From the cell containing the given text, extract its center point as [x, y] coordinate. 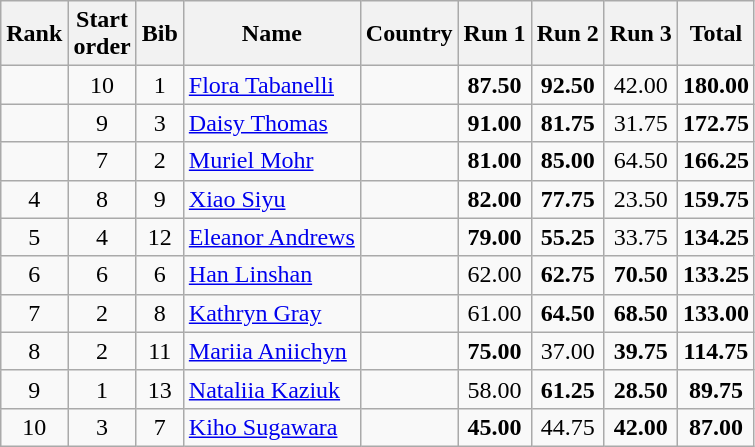
114.75 [716, 351]
Muriel Mohr [272, 161]
28.50 [640, 389]
23.50 [640, 199]
77.75 [568, 199]
172.75 [716, 123]
62.75 [568, 275]
91.00 [494, 123]
Nataliia Kaziuk [272, 389]
68.50 [640, 313]
5 [34, 237]
180.00 [716, 85]
11 [160, 351]
39.75 [640, 351]
61.25 [568, 389]
37.00 [568, 351]
Rank [34, 34]
Run 1 [494, 34]
45.00 [494, 427]
58.00 [494, 389]
Startorder [102, 34]
Country [409, 34]
82.00 [494, 199]
Kiho Sugawara [272, 427]
79.00 [494, 237]
81.75 [568, 123]
166.25 [716, 161]
133.25 [716, 275]
Total [716, 34]
Run 3 [640, 34]
134.25 [716, 237]
Bib [160, 34]
Han Linshan [272, 275]
75.00 [494, 351]
70.50 [640, 275]
55.25 [568, 237]
Mariia Aniichyn [272, 351]
81.00 [494, 161]
Eleanor Andrews [272, 237]
61.00 [494, 313]
62.00 [494, 275]
89.75 [716, 389]
Name [272, 34]
31.75 [640, 123]
133.00 [716, 313]
85.00 [568, 161]
12 [160, 237]
87.00 [716, 427]
159.75 [716, 199]
44.75 [568, 427]
13 [160, 389]
Flora Tabanelli [272, 85]
Xiao Siyu [272, 199]
33.75 [640, 237]
Daisy Thomas [272, 123]
Kathryn Gray [272, 313]
87.50 [494, 85]
92.50 [568, 85]
Run 2 [568, 34]
